Determine the (x, y) coordinate at the center of the cell enclosing the given text.  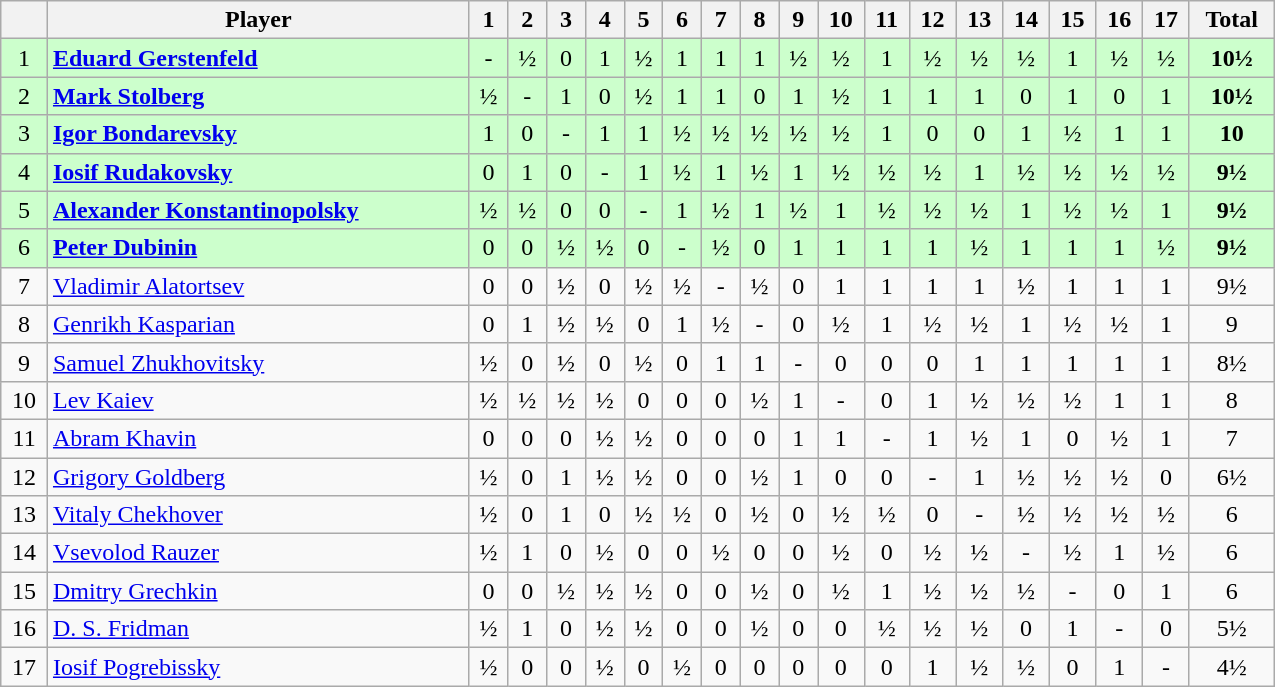
Dmitry Grechkin (258, 591)
8½ (1232, 362)
Igor Bondarevsky (258, 134)
Mark Stolberg (258, 96)
D. S. Fridman (258, 629)
Iosif Pogrebissky (258, 667)
Peter Dubinin (258, 248)
Genrikh Kasparian (258, 324)
4½ (1232, 667)
6½ (1232, 477)
Player (258, 20)
Abram Khavin (258, 438)
Eduard Gerstenfeld (258, 58)
Samuel Zhukhovitsky (258, 362)
Alexander Konstantinopolsky (258, 210)
Total (1232, 20)
Vitaly Chekhover (258, 515)
Lev Kaiev (258, 400)
Iosif Rudakovsky (258, 172)
5½ (1232, 629)
Vsevolod Rauzer (258, 553)
Vladimir Alatortsev (258, 286)
Grigory Goldberg (258, 477)
